Output the (x, y) coordinate of the center of the cell containing the given text.  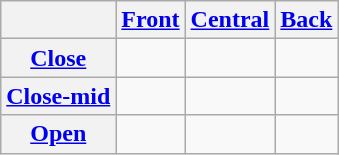
Close (58, 58)
Close-mid (58, 96)
Back (306, 20)
Front (150, 20)
Open (58, 134)
Central (230, 20)
